Return the (X, Y) coordinate for the center point of the cell that contains the specified text.  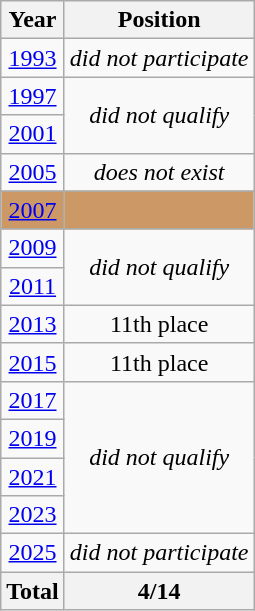
2013 (33, 324)
2007 (33, 210)
2005 (33, 172)
2009 (33, 248)
2001 (33, 134)
2021 (33, 477)
does not exist (159, 172)
2015 (33, 362)
4/14 (159, 591)
Position (159, 20)
1993 (33, 58)
Year (33, 20)
1997 (33, 96)
2025 (33, 553)
Total (33, 591)
2019 (33, 438)
2023 (33, 515)
2011 (33, 286)
2017 (33, 400)
